Output the [X, Y] coordinate of the center of the cell containing the given text.  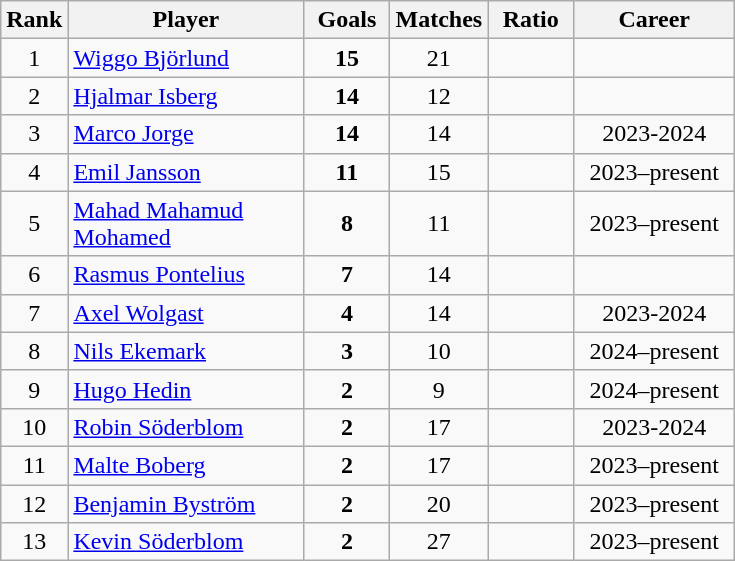
1 [34, 58]
13 [34, 542]
Marco Jorge [186, 134]
Player [186, 20]
Robin Söderblom [186, 427]
Emil Jansson [186, 172]
Rank [34, 20]
6 [34, 275]
Hugo Hedin [186, 389]
5 [34, 224]
21 [439, 58]
27 [439, 542]
Malte Boberg [186, 465]
Kevin Söderblom [186, 542]
Matches [439, 20]
Axel Wolgast [186, 313]
Career [654, 20]
Benjamin Byström [186, 503]
20 [439, 503]
Mahad Mahamud Mohamed [186, 224]
Goals [347, 20]
Wiggo Björlund [186, 58]
Rasmus Pontelius [186, 275]
Ratio [531, 20]
Hjalmar Isberg [186, 96]
Nils Ekemark [186, 351]
